Locate the cell with the specified text and output its [x, y] center coordinate. 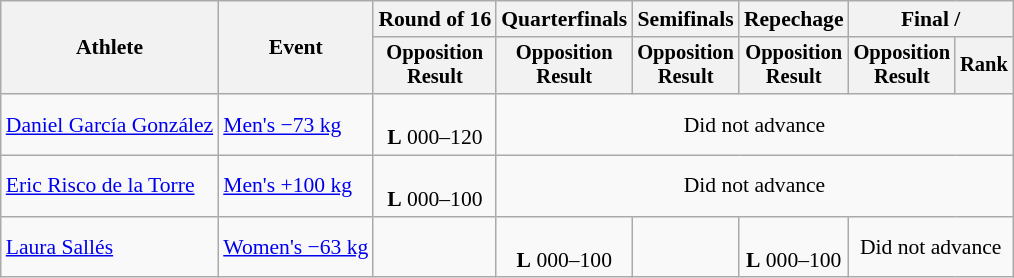
Eric Risco de la Torre [110, 186]
L 000–120 [434, 124]
Athlete [110, 48]
Laura Sallés [110, 248]
Men's −73 kg [296, 124]
Repechage [794, 19]
Semifinals [686, 19]
Final / [931, 19]
Round of 16 [434, 19]
Rank [984, 66]
Daniel García González [110, 124]
Men's +100 kg [296, 186]
Women's −63 kg [296, 248]
Quarterfinals [564, 19]
Event [296, 48]
